Output the (X, Y) coordinate of the center of the cell containing the given text.  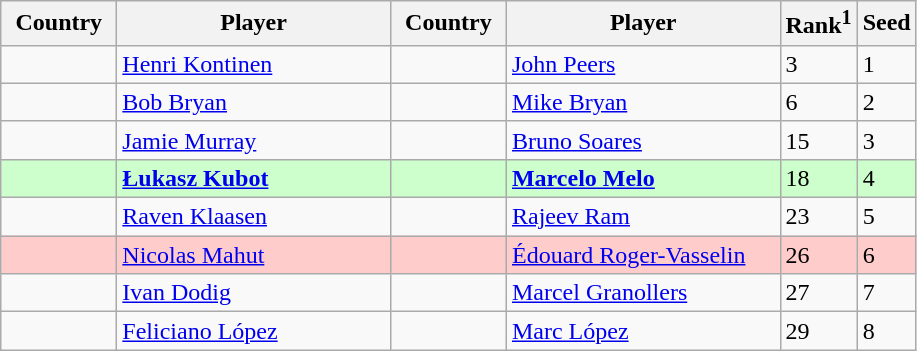
Jamie Murray (254, 140)
Marc López (643, 331)
15 (818, 140)
Nicolas Mahut (254, 255)
8 (886, 331)
5 (886, 217)
Marcelo Melo (643, 178)
Seed (886, 24)
Raven Klaasen (254, 217)
Mike Bryan (643, 102)
Łukasz Kubot (254, 178)
Marcel Granollers (643, 293)
23 (818, 217)
Rank1 (818, 24)
4 (886, 178)
Édouard Roger-Vasselin (643, 255)
Bruno Soares (643, 140)
Ivan Dodig (254, 293)
Rajeev Ram (643, 217)
John Peers (643, 64)
2 (886, 102)
Bob Bryan (254, 102)
26 (818, 255)
Feliciano López (254, 331)
1 (886, 64)
29 (818, 331)
18 (818, 178)
Henri Kontinen (254, 64)
27 (818, 293)
7 (886, 293)
